Capture the cell that displays the provided text and extract its (x, y) central coordinate. 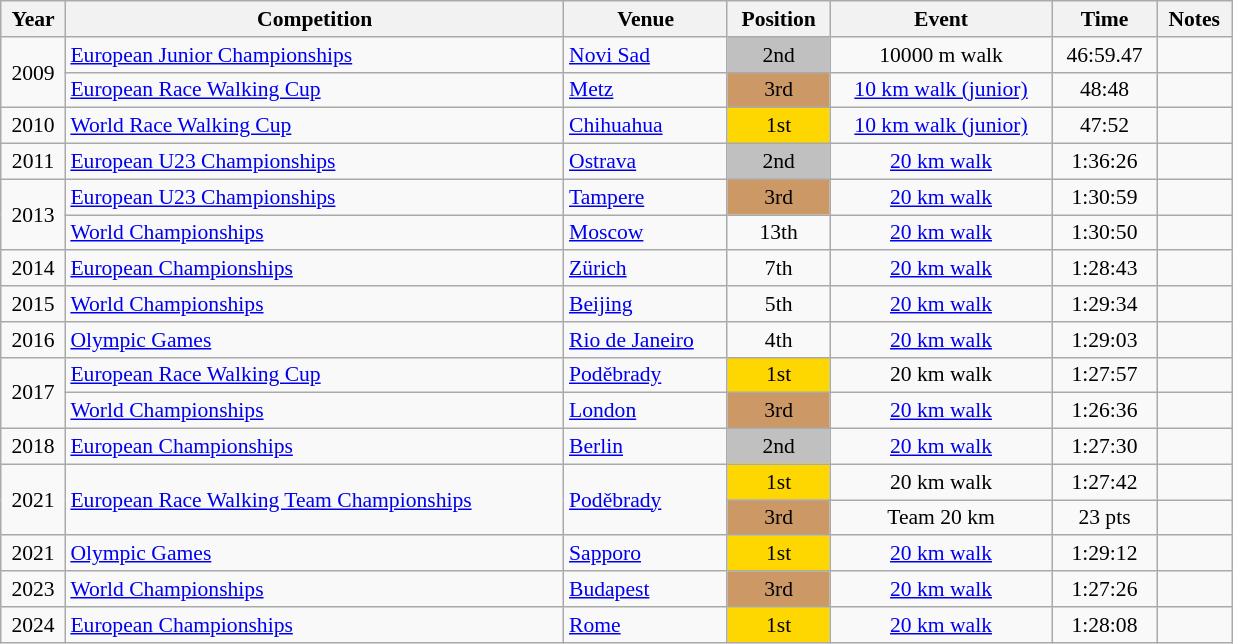
1:28:08 (1104, 625)
Competition (314, 19)
Team 20 km (941, 518)
48:48 (1104, 90)
1:29:12 (1104, 554)
Chihuahua (646, 126)
Metz (646, 90)
4th (778, 340)
1:28:43 (1104, 269)
2018 (34, 447)
2016 (34, 340)
Ostrava (646, 162)
London (646, 411)
Year (34, 19)
7th (778, 269)
23 pts (1104, 518)
Berlin (646, 447)
2011 (34, 162)
1:27:57 (1104, 375)
Zürich (646, 269)
1:27:42 (1104, 482)
1:30:50 (1104, 233)
1:29:03 (1104, 340)
Rio de Janeiro (646, 340)
Position (778, 19)
47:52 (1104, 126)
1:27:26 (1104, 589)
Sapporo (646, 554)
Notes (1194, 19)
2009 (34, 72)
European Junior Championships (314, 55)
Tampere (646, 197)
2024 (34, 625)
1:30:59 (1104, 197)
Budapest (646, 589)
Novi Sad (646, 55)
2015 (34, 304)
2013 (34, 214)
Time (1104, 19)
European Race Walking Team Championships (314, 500)
2010 (34, 126)
1:27:30 (1104, 447)
Venue (646, 19)
Beijing (646, 304)
13th (778, 233)
10000 m walk (941, 55)
46:59.47 (1104, 55)
5th (778, 304)
World Race Walking Cup (314, 126)
Event (941, 19)
Moscow (646, 233)
1:36:26 (1104, 162)
1:29:34 (1104, 304)
2023 (34, 589)
2017 (34, 392)
2014 (34, 269)
Rome (646, 625)
1:26:36 (1104, 411)
